From the cell containing the given text, extract its center point as (X, Y) coordinate. 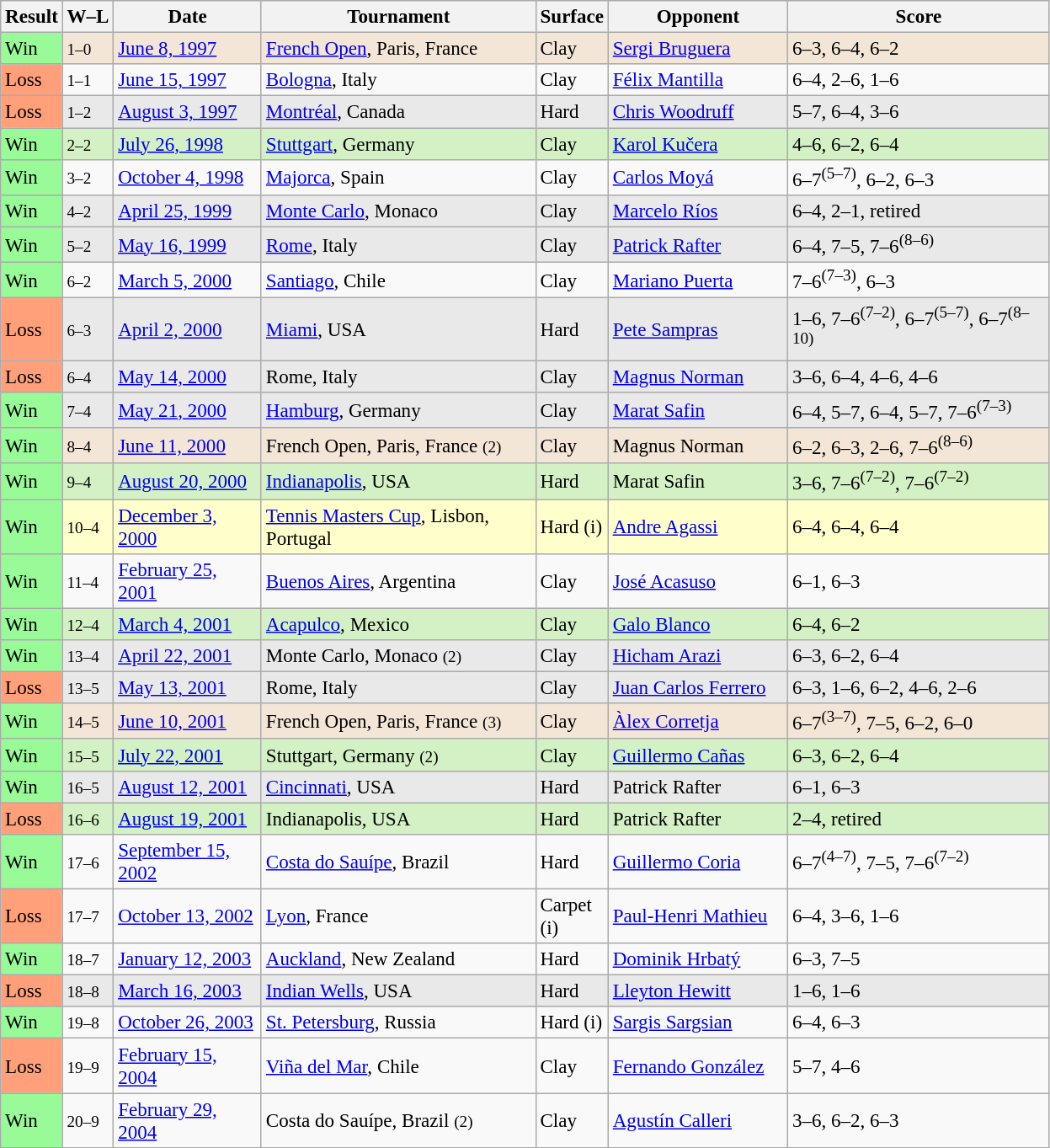
October 13, 2002 (188, 916)
6–4, 6–2 (919, 624)
7–4 (88, 410)
14–5 (88, 721)
9–4 (88, 482)
Tournament (398, 17)
June 8, 1997 (188, 49)
October 4, 1998 (188, 178)
20–9 (88, 1120)
Mariano Puerta (697, 280)
5–7, 6–4, 3–6 (919, 112)
6–4, 2–1, retired (919, 211)
Guillermo Coria (697, 862)
July 26, 1998 (188, 144)
5–2 (88, 245)
10–4 (88, 527)
Andre Agassi (697, 527)
Sargis Sargsian (697, 1023)
Marcelo Ríos (697, 211)
August 12, 2001 (188, 788)
Buenos Aires, Argentina (398, 581)
Auckland, New Zealand (398, 959)
July 22, 2001 (188, 756)
W–L (88, 17)
3–6, 7–6(7–2), 7–6(7–2) (919, 482)
Opponent (697, 17)
March 4, 2001 (188, 624)
2–2 (88, 144)
5–7, 4–6 (919, 1066)
French Open, Paris, France (398, 49)
16–6 (88, 819)
Stuttgart, Germany (398, 144)
6–7(5–7), 6–2, 6–3 (919, 178)
French Open, Paris, France (3) (398, 721)
Montréal, Canada (398, 112)
3–2 (88, 178)
Date (188, 17)
13–5 (88, 688)
February 15, 2004 (188, 1066)
French Open, Paris, France (2) (398, 446)
Monte Carlo, Monaco (2) (398, 656)
1–6, 1–6 (919, 991)
6–4, 5–7, 6–4, 5–7, 7–6(7–3) (919, 410)
January 12, 2003 (188, 959)
Fernando González (697, 1066)
Chris Woodruff (697, 112)
6–7(3–7), 7–5, 6–2, 6–0 (919, 721)
8–4 (88, 446)
Miami, USA (398, 329)
February 29, 2004 (188, 1120)
Cincinnati, USA (398, 788)
Carlos Moyá (697, 178)
16–5 (88, 788)
Juan Carlos Ferrero (697, 688)
13–4 (88, 656)
April 25, 1999 (188, 211)
Agustín Calleri (697, 1120)
3–6, 6–2, 6–3 (919, 1120)
6–3, 1–6, 6–2, 4–6, 2–6 (919, 688)
August 19, 2001 (188, 819)
Àlex Corretja (697, 721)
Dominik Hrbatý (697, 959)
June 11, 2000 (188, 446)
6–4, 6–4, 6–4 (919, 527)
August 20, 2000 (188, 482)
June 15, 1997 (188, 80)
February 25, 2001 (188, 581)
Paul-Henri Mathieu (697, 916)
Acapulco, Mexico (398, 624)
Pete Sampras (697, 329)
March 5, 2000 (188, 280)
May 21, 2000 (188, 410)
6–4, 3–6, 1–6 (919, 916)
6–4, 6–3 (919, 1023)
6–4 (88, 376)
1–2 (88, 112)
1–0 (88, 49)
11–4 (88, 581)
Score (919, 17)
Monte Carlo, Monaco (398, 211)
Majorca, Spain (398, 178)
April 2, 2000 (188, 329)
6–2 (88, 280)
December 3, 2000 (188, 527)
Indian Wells, USA (398, 991)
Santiago, Chile (398, 280)
4–2 (88, 211)
Surface (572, 17)
6–2, 6–3, 2–6, 7–6(8–6) (919, 446)
4–6, 6–2, 6–4 (919, 144)
Carpet (i) (572, 916)
6–4, 7–5, 7–6(8–6) (919, 245)
7–6(7–3), 6–3 (919, 280)
6–3, 6–4, 6–2 (919, 49)
Bologna, Italy (398, 80)
Result (32, 17)
October 26, 2003 (188, 1023)
St. Petersburg, Russia (398, 1023)
May 13, 2001 (188, 688)
18–8 (88, 991)
6–3 (88, 329)
15–5 (88, 756)
May 14, 2000 (188, 376)
17–6 (88, 862)
August 3, 1997 (188, 112)
1–6, 7–6(7–2), 6–7(5–7), 6–7(8–10) (919, 329)
Karol Kučera (697, 144)
Hamburg, Germany (398, 410)
José Acasuso (697, 581)
18–7 (88, 959)
6–7(4–7), 7–5, 7–6(7–2) (919, 862)
19–9 (88, 1066)
2–4, retired (919, 819)
Viña del Mar, Chile (398, 1066)
Costa do Sauípe, Brazil (2) (398, 1120)
Galo Blanco (697, 624)
Sergi Bruguera (697, 49)
12–4 (88, 624)
Guillermo Cañas (697, 756)
April 22, 2001 (188, 656)
Lyon, France (398, 916)
Lleyton Hewitt (697, 991)
6–3, 7–5 (919, 959)
June 10, 2001 (188, 721)
September 15, 2002 (188, 862)
Tennis Masters Cup, Lisbon, Portugal (398, 527)
March 16, 2003 (188, 991)
3–6, 6–4, 4–6, 4–6 (919, 376)
Costa do Sauípe, Brazil (398, 862)
Hicham Arazi (697, 656)
Félix Mantilla (697, 80)
17–7 (88, 916)
6–4, 2–6, 1–6 (919, 80)
Stuttgart, Germany (2) (398, 756)
19–8 (88, 1023)
1–1 (88, 80)
May 16, 1999 (188, 245)
